Determine the [x, y] coordinate at the center of the cell enclosing the given text.  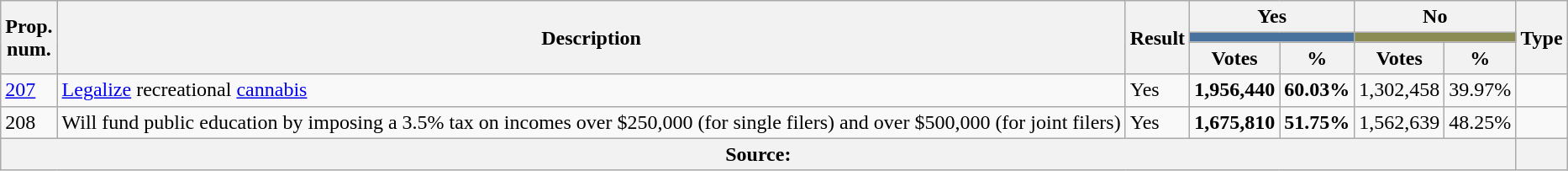
Description [592, 37]
Prop.num. [29, 37]
1,956,440 [1235, 90]
1,675,810 [1235, 122]
Legalize recreational cannabis [592, 90]
39.97% [1481, 90]
51.75% [1318, 122]
48.25% [1481, 122]
Result [1157, 37]
Type [1541, 37]
207 [29, 90]
208 [29, 122]
1,302,458 [1400, 90]
1,562,639 [1400, 122]
No [1435, 17]
60.03% [1318, 90]
Source: [758, 154]
Will fund public education by imposing a 3.5% tax on incomes over $250,000 (for single filers) and over $500,000 (for joint filers) [592, 122]
